Search for the cell housing the specified text and yield its [x, y] center coordinate. 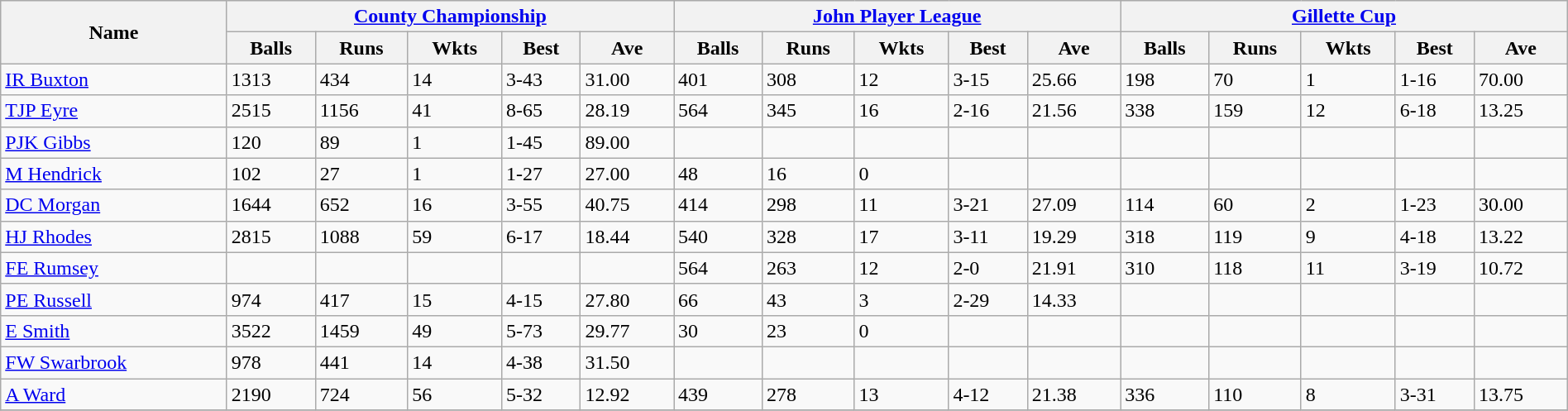
County Championship [450, 17]
724 [361, 394]
56 [455, 394]
3 [901, 299]
70.00 [1520, 79]
278 [808, 394]
13 [901, 394]
PE Russell [114, 299]
328 [808, 237]
441 [361, 362]
60 [1255, 205]
974 [271, 299]
6-18 [1434, 111]
4-38 [541, 362]
Name [114, 32]
13.22 [1520, 237]
3522 [271, 331]
21.38 [1073, 394]
13.75 [1520, 394]
1-23 [1434, 205]
5-32 [541, 394]
652 [361, 205]
263 [808, 268]
318 [1164, 237]
66 [718, 299]
17 [901, 237]
118 [1255, 268]
345 [808, 111]
FE Rumsey [114, 268]
1156 [361, 111]
119 [1255, 237]
9 [1348, 237]
298 [808, 205]
2-16 [987, 111]
2-29 [987, 299]
19.29 [1073, 237]
49 [455, 331]
M Hendrick [114, 174]
3-11 [987, 237]
13.25 [1520, 111]
27 [361, 174]
TJP Eyre [114, 111]
417 [361, 299]
HJ Rhodes [114, 237]
3-15 [987, 79]
414 [718, 205]
3-31 [1434, 394]
E Smith [114, 331]
18.44 [627, 237]
1644 [271, 205]
21.91 [1073, 268]
114 [1164, 205]
12.92 [627, 394]
31.00 [627, 79]
27.00 [627, 174]
5-73 [541, 331]
PJK Gibbs [114, 142]
1-27 [541, 174]
28.19 [627, 111]
338 [1164, 111]
102 [271, 174]
1313 [271, 79]
1-16 [1434, 79]
59 [455, 237]
2515 [271, 111]
DC Morgan [114, 205]
540 [718, 237]
120 [271, 142]
159 [1255, 111]
4-15 [541, 299]
40.75 [627, 205]
4-18 [1434, 237]
3-19 [1434, 268]
14.33 [1073, 299]
198 [1164, 79]
2-0 [987, 268]
30.00 [1520, 205]
23 [808, 331]
6-17 [541, 237]
439 [718, 394]
25.66 [1073, 79]
1088 [361, 237]
1-45 [541, 142]
3-55 [541, 205]
2 [1348, 205]
27.80 [627, 299]
21.56 [1073, 111]
29.77 [627, 331]
3-43 [541, 79]
978 [271, 362]
1459 [361, 331]
30 [718, 331]
8-65 [541, 111]
3-21 [987, 205]
8 [1348, 394]
434 [361, 79]
2190 [271, 394]
4-12 [987, 394]
Gillette Cup [1344, 17]
89 [361, 142]
FW Swarbrook [114, 362]
89.00 [627, 142]
10.72 [1520, 268]
31.50 [627, 362]
A Ward [114, 394]
15 [455, 299]
48 [718, 174]
IR Buxton [114, 79]
110 [1255, 394]
70 [1255, 79]
308 [808, 79]
43 [808, 299]
27.09 [1073, 205]
John Player League [897, 17]
336 [1164, 394]
401 [718, 79]
310 [1164, 268]
41 [455, 111]
2815 [271, 237]
